Return the (X, Y) coordinate for the center point of the cell that contains the specified text.  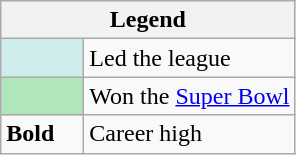
Led the league (190, 58)
Won the Super Bowl (190, 96)
Career high (190, 134)
Bold (42, 134)
Legend (148, 20)
